Identify which cell holds the provided text, then report its (x, y) central coordinate. 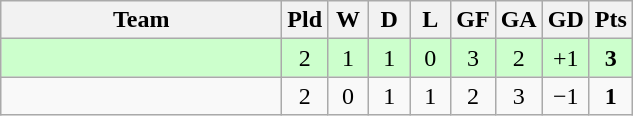
−1 (566, 96)
L (430, 20)
Team (142, 20)
Pld (305, 20)
D (390, 20)
GF (473, 20)
GD (566, 20)
GA (518, 20)
W (348, 20)
Pts (610, 20)
+1 (566, 58)
